Pinpoint the cell where the given text exists, returning its [x, y] midpoint coordinate. 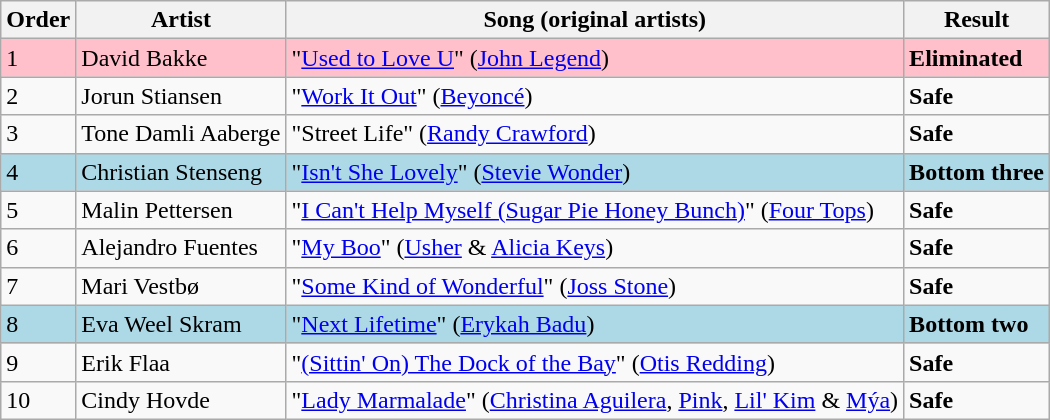
"Isn't She Lovely" (Stevie Wonder) [595, 172]
Malin Pettersen [181, 210]
2 [38, 96]
David Bakke [181, 58]
3 [38, 134]
Order [38, 20]
"Work It Out" (Beyoncé) [595, 96]
Mari Vestbø [181, 286]
Alejandro Fuentes [181, 248]
"I Can't Help Myself (Sugar Pie Honey Bunch)" (Four Tops) [595, 210]
"(Sittin' On) The Dock of the Bay" (Otis Redding) [595, 362]
"My Boo" (Usher & Alicia Keys) [595, 248]
Eva Weel Skram [181, 324]
"Next Lifetime" (Erykah Badu) [595, 324]
"Lady Marmalade" (Christina Aguilera, Pink, Lil' Kim & Mýa) [595, 400]
Jorun Stiansen [181, 96]
Tone Damli Aaberge [181, 134]
Eliminated [977, 58]
1 [38, 58]
5 [38, 210]
Bottom three [977, 172]
Result [977, 20]
Erik Flaa [181, 362]
8 [38, 324]
"Street Life" (Randy Crawford) [595, 134]
"Used to Love U" (John Legend) [595, 58]
Artist [181, 20]
Bottom two [977, 324]
10 [38, 400]
Christian Stenseng [181, 172]
4 [38, 172]
9 [38, 362]
7 [38, 286]
6 [38, 248]
Cindy Hovde [181, 400]
Song (original artists) [595, 20]
"Some Kind of Wonderful" (Joss Stone) [595, 286]
